Capture the cell that displays the provided text and extract its [X, Y] central coordinate. 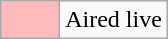
Aired live [114, 20]
